Return [x, y] of the center of cell containing provided text 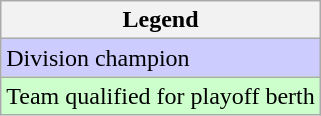
Legend [161, 20]
Team qualified for playoff berth [161, 96]
Division champion [161, 58]
